From the cell containing the given text, extract its center point as (x, y) coordinate. 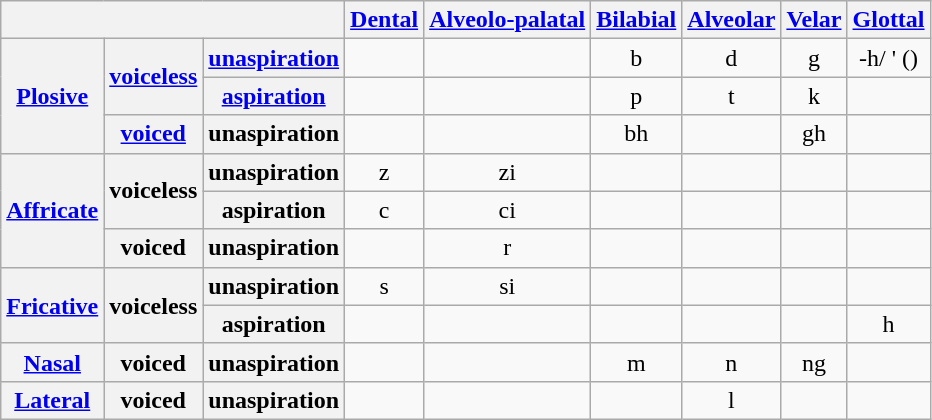
h (888, 324)
Dental (384, 20)
n (732, 362)
Nasal (52, 362)
d (732, 58)
g (814, 58)
Bilabial (636, 20)
l (732, 400)
Lateral (52, 400)
-h/ ' () (888, 58)
Velar (814, 20)
s (384, 286)
Alveolar (732, 20)
p (636, 96)
Fricative (52, 305)
ng (814, 362)
si (508, 286)
Glottal (888, 20)
t (732, 96)
b (636, 58)
Plosive (52, 96)
c (384, 210)
z (384, 172)
ci (508, 210)
bh (636, 134)
m (636, 362)
r (508, 248)
k (814, 96)
Alveolo-palatal (508, 20)
zi (508, 172)
gh (814, 134)
Affricate (52, 210)
